Provide the (x, y) coordinate of the cell's center where the given text is located.  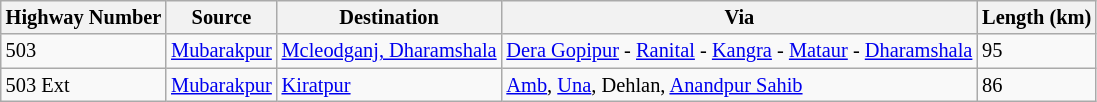
Length (km) (1036, 17)
Dera Gopipur - Ranital - Kangra - Mataur - Dharamshala (739, 51)
Via (739, 17)
Destination (390, 17)
Amb, Una, Dehlan, Anandpur Sahib (739, 85)
Highway Number (84, 17)
86 (1036, 85)
Source (221, 17)
Mcleodganj, Dharamshala (390, 51)
503 Ext (84, 85)
95 (1036, 51)
503 (84, 51)
Kiratpur (390, 85)
